Return the (X, Y) coordinate for the center point of the cell that contains the specified text.  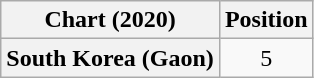
South Korea (Gaon) (110, 58)
Chart (2020) (110, 20)
Position (266, 20)
5 (266, 58)
